Return (x, y) of the center of cell containing provided text 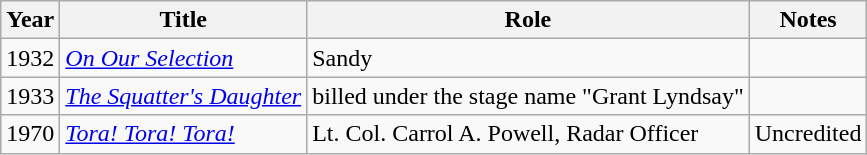
Lt. Col. Carrol A. Powell, Radar Officer (528, 134)
Title (184, 20)
Sandy (528, 58)
Uncredited (808, 134)
1970 (30, 134)
Year (30, 20)
On Our Selection (184, 58)
The Squatter's Daughter (184, 96)
1933 (30, 96)
Role (528, 20)
billed under the stage name "Grant Lyndsay" (528, 96)
Notes (808, 20)
Tora! Tora! Tora! (184, 134)
1932 (30, 58)
